Scan for the cell matching the given text and deliver its [X, Y] coordinate at center. 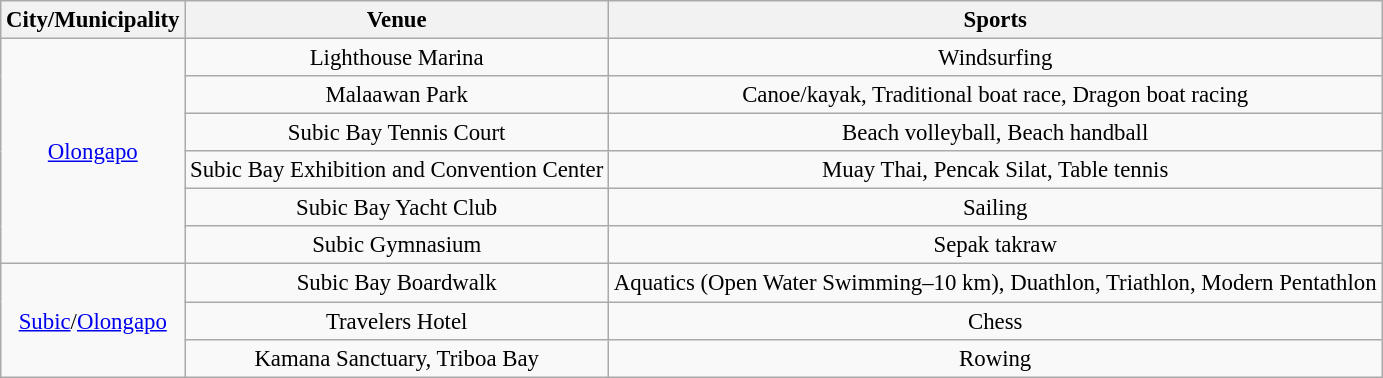
Sports [996, 20]
Subic/Olongapo [93, 320]
Rowing [996, 358]
Windsurfing [996, 58]
Venue [397, 20]
Travelers Hotel [397, 321]
Sepak takraw [996, 245]
Subic Gymnasium [397, 245]
Subic Bay Tennis Court [397, 133]
Muay Thai, Pencak Silat, Table tennis [996, 170]
Lighthouse Marina [397, 58]
Aquatics (Open Water Swimming–10 km), Duathlon, Triathlon, Modern Pentathlon [996, 283]
Olongapo [93, 152]
Canoe/kayak, Traditional boat race, Dragon boat racing [996, 95]
Sailing [996, 208]
Malaawan Park [397, 95]
City/Municipality [93, 20]
Subic Bay Boardwalk [397, 283]
Chess [996, 321]
Kamana Sanctuary, Triboa Bay [397, 358]
Subic Bay Exhibition and Convention Center [397, 170]
Subic Bay Yacht Club [397, 208]
Beach volleyball, Beach handball [996, 133]
